Find where the given text appears and provide that cell's center as [X, Y] coordinate. 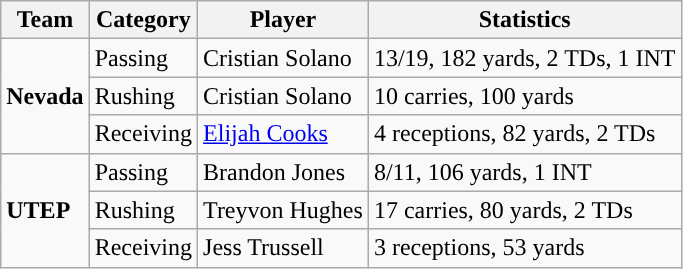
Nevada [45, 96]
Treyvon Hughes [284, 210]
UTEP [45, 210]
Jess Trussell [284, 248]
Elijah Cooks [284, 134]
8/11, 106 yards, 1 INT [524, 172]
Statistics [524, 20]
13/19, 182 yards, 2 TDs, 1 INT [524, 58]
17 carries, 80 yards, 2 TDs [524, 210]
Brandon Jones [284, 172]
10 carries, 100 yards [524, 96]
Team [45, 20]
3 receptions, 53 yards [524, 248]
Player [284, 20]
Category [143, 20]
4 receptions, 82 yards, 2 TDs [524, 134]
